Output the [x, y] coordinate of the center of the cell containing the given text.  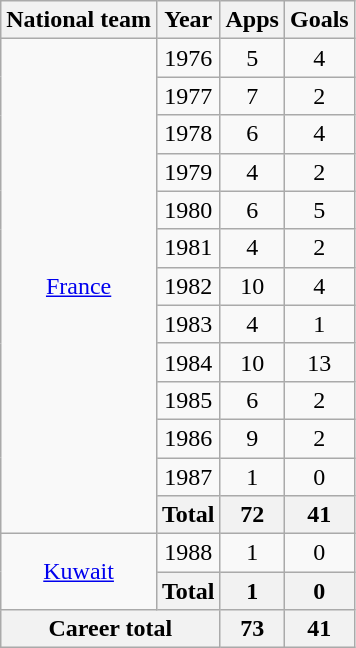
National team [79, 20]
9 [252, 438]
1987 [188, 477]
Kuwait [79, 572]
1982 [188, 286]
1980 [188, 210]
France [79, 286]
1986 [188, 438]
1985 [188, 400]
72 [252, 515]
1981 [188, 248]
7 [252, 96]
1988 [188, 553]
1983 [188, 324]
Apps [252, 20]
1978 [188, 134]
1977 [188, 96]
73 [252, 629]
Year [188, 20]
Career total [110, 629]
Goals [319, 20]
1984 [188, 362]
13 [319, 362]
1976 [188, 58]
1979 [188, 172]
